Return (x, y) of the center of cell containing provided text 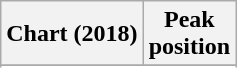
Chart (2018) (72, 34)
Peakposition (189, 34)
